Identify which cell holds the provided text, then report its (x, y) central coordinate. 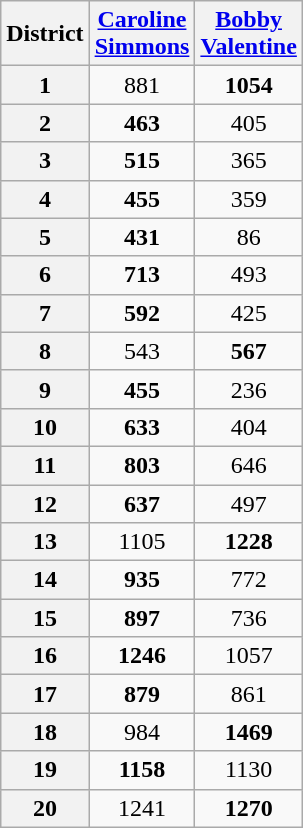
1057 (249, 656)
881 (142, 85)
1054 (249, 85)
14 (45, 580)
9 (45, 389)
1158 (142, 770)
18 (45, 732)
897 (142, 618)
12 (45, 503)
Caroline Simmons (142, 34)
984 (142, 732)
359 (249, 199)
86 (249, 237)
5 (45, 237)
2 (45, 123)
1469 (249, 732)
463 (142, 123)
17 (45, 694)
637 (142, 503)
405 (249, 123)
935 (142, 580)
493 (249, 275)
736 (249, 618)
20 (45, 808)
11 (45, 465)
19 (45, 770)
16 (45, 656)
7 (45, 313)
879 (142, 694)
633 (142, 427)
365 (249, 161)
861 (249, 694)
Bobby Valentine (249, 34)
646 (249, 465)
425 (249, 313)
15 (45, 618)
713 (142, 275)
1270 (249, 808)
515 (142, 161)
236 (249, 389)
592 (142, 313)
District (45, 34)
567 (249, 351)
1241 (142, 808)
10 (45, 427)
772 (249, 580)
1 (45, 85)
1130 (249, 770)
803 (142, 465)
543 (142, 351)
8 (45, 351)
497 (249, 503)
1246 (142, 656)
4 (45, 199)
6 (45, 275)
404 (249, 427)
1105 (142, 542)
13 (45, 542)
3 (45, 161)
431 (142, 237)
1228 (249, 542)
